Provide the (x, y) coordinate of the cell's center where the given text is located.  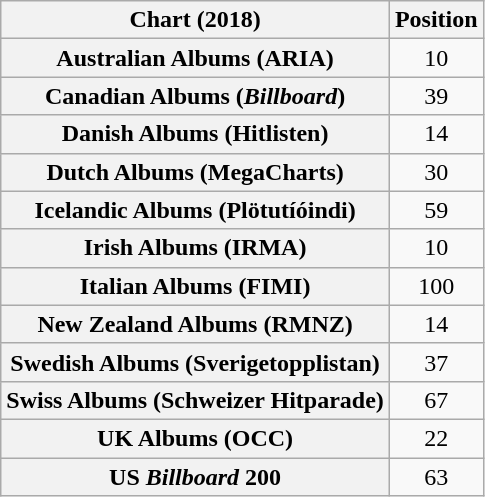
New Zealand Albums (RMNZ) (196, 324)
63 (436, 477)
59 (436, 210)
100 (436, 286)
67 (436, 400)
Dutch Albums (MegaCharts) (196, 172)
Chart (2018) (196, 20)
Danish Albums (Hitlisten) (196, 134)
22 (436, 438)
37 (436, 362)
Swedish Albums (Sverigetopplistan) (196, 362)
Position (436, 20)
UK Albums (OCC) (196, 438)
US Billboard 200 (196, 477)
30 (436, 172)
Icelandic Albums (Plötutíóindi) (196, 210)
Swiss Albums (Schweizer Hitparade) (196, 400)
Italian Albums (FIMI) (196, 286)
Australian Albums (ARIA) (196, 58)
Canadian Albums (Billboard) (196, 96)
Irish Albums (IRMA) (196, 248)
39 (436, 96)
